Return [x, y] of the center of cell containing provided text 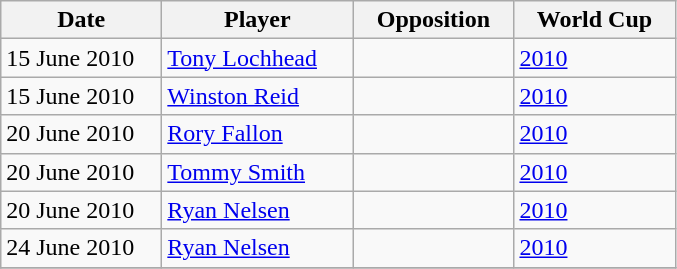
Player [258, 20]
Date [82, 20]
Tommy Smith [258, 172]
Tony Lochhead [258, 58]
Opposition [434, 20]
World Cup [594, 20]
24 June 2010 [82, 248]
Rory Fallon [258, 134]
Winston Reid [258, 96]
